Pinpoint the cell where the given text exists, returning its [X, Y] midpoint coordinate. 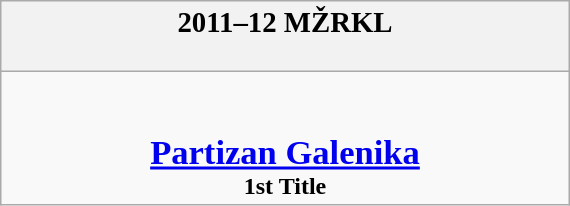
2011–12 MŽRKL [284, 36]
Partizan Galenika1st Title [284, 138]
